Detect which cell encompasses the target text, then output its (x, y) center coordinate. 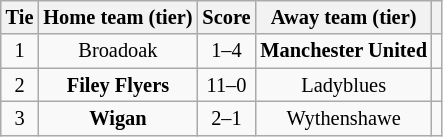
1 (20, 51)
Tie (20, 17)
Manchester United (343, 51)
Broadoak (118, 51)
Away team (tier) (343, 17)
Score (226, 17)
2 (20, 85)
Wythenshawe (343, 118)
2–1 (226, 118)
Ladyblues (343, 85)
Home team (tier) (118, 17)
11–0 (226, 85)
1–4 (226, 51)
Wigan (118, 118)
3 (20, 118)
Filey Flyers (118, 85)
